From the cell containing the given text, extract its center point as [x, y] coordinate. 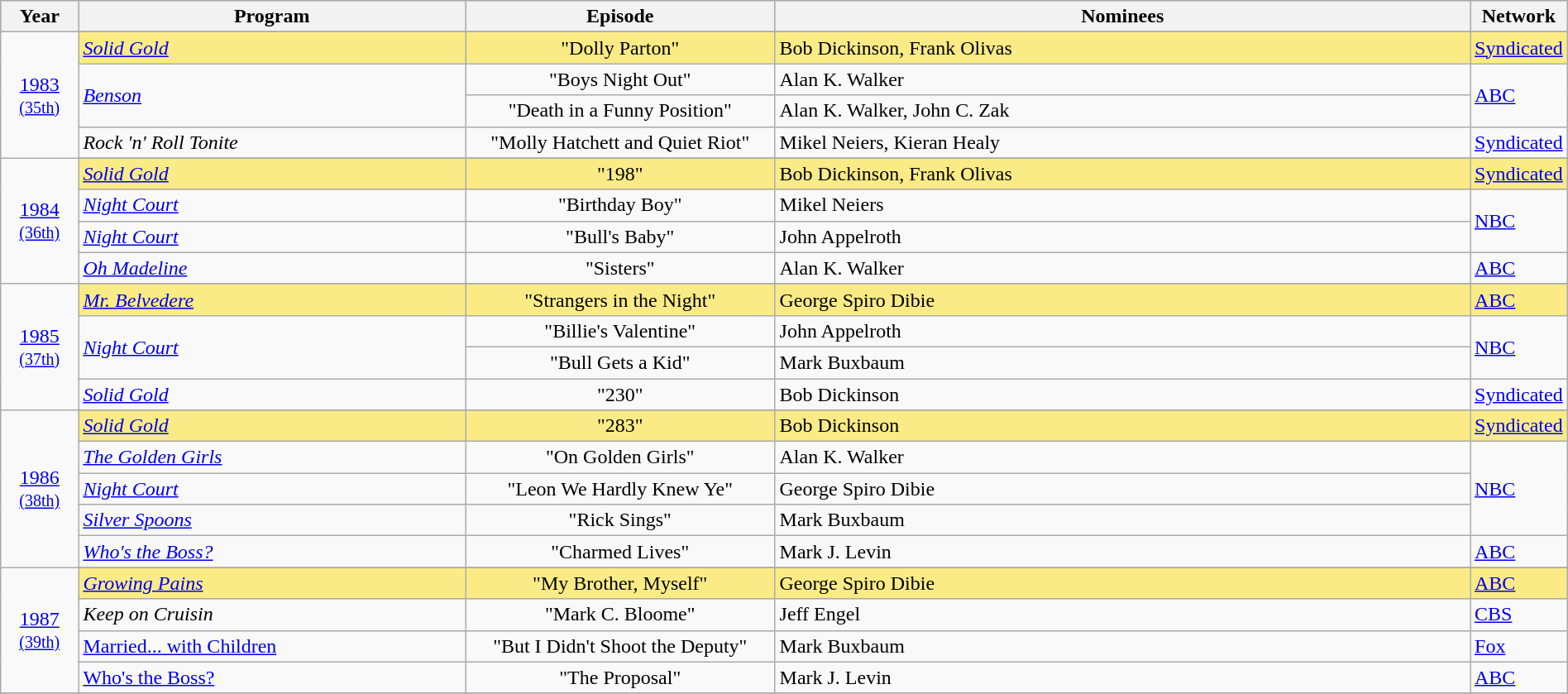
Benson [272, 95]
Mikel Neiers, Kieran Healy [1122, 142]
CBS [1519, 615]
1983(35th) [40, 95]
Jeff Engel [1122, 615]
"Rick Sings" [620, 520]
Year [40, 17]
1985(37th) [40, 347]
"Sisters" [620, 268]
"Bull's Baby" [620, 237]
"Billie's Valentine" [620, 331]
"Dolly Parton" [620, 48]
1987(39th) [40, 630]
"198" [620, 174]
Married... with Children [272, 646]
Alan K. Walker, John C. Zak [1122, 111]
Silver Spoons [272, 520]
Keep on Cruisin [272, 615]
Oh Madeline [272, 268]
Mikel Neiers [1122, 205]
Mr. Belvedere [272, 299]
"The Proposal" [620, 677]
Rock 'n' Roll Tonite [272, 142]
"283" [620, 426]
"Charmed Lives" [620, 552]
Fox [1519, 646]
"Leon We Hardly Knew Ye" [620, 489]
"Mark C. Bloome" [620, 615]
"Boys Night Out" [620, 79]
Network [1519, 17]
Growing Pains [272, 583]
Episode [620, 17]
"But I Didn't Shoot the Deputy" [620, 646]
"Bull Gets a Kid" [620, 362]
"On Golden Girls" [620, 457]
The Golden Girls [272, 457]
"My Brother, Myself" [620, 583]
Program [272, 17]
1986(38th) [40, 489]
"Strangers in the Night" [620, 299]
"230" [620, 395]
"Birthday Boy" [620, 205]
Nominees [1122, 17]
1984(36th) [40, 221]
"Molly Hatchett and Quiet Riot" [620, 142]
"Death in a Funny Position" [620, 111]
